Detect which cell encompasses the target text, then output its (X, Y) center coordinate. 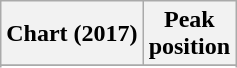
Chart (2017) (72, 34)
Peak position (189, 34)
